Return (X, Y) of the center of cell containing provided text 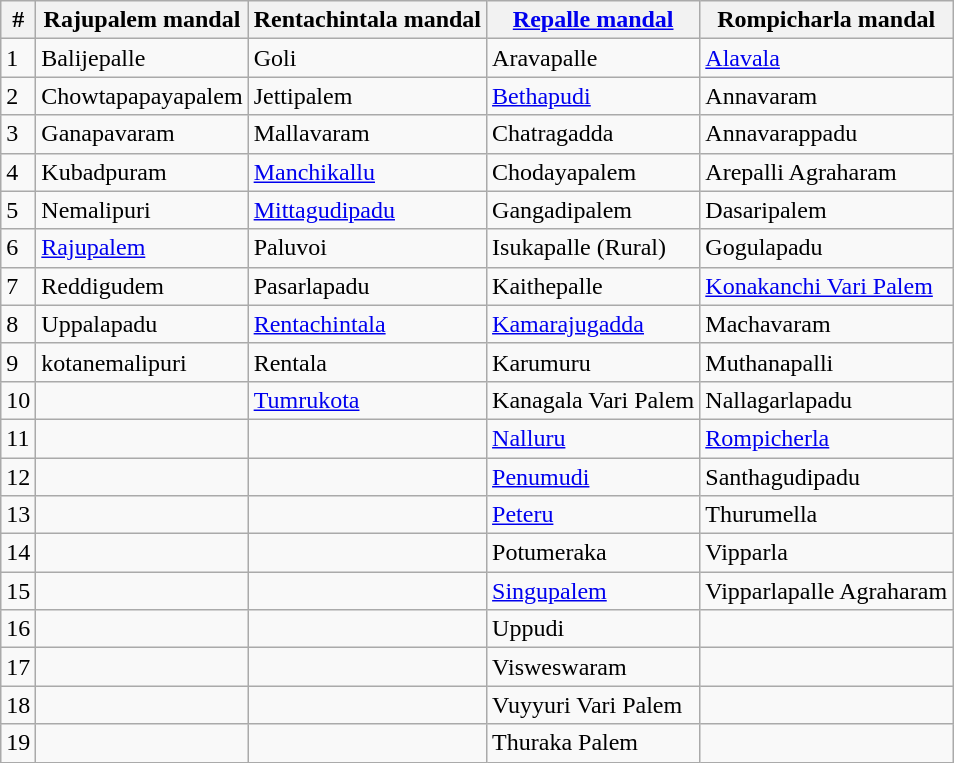
Chatragadda (594, 134)
Nalluru (594, 438)
Vuyyuri Vari Palem (594, 705)
Manchikallu (367, 172)
2 (18, 96)
kotanemalipuri (142, 362)
Nallagarlapadu (826, 400)
17 (18, 667)
Mittagudipadu (367, 210)
Karumuru (594, 362)
Peteru (594, 515)
Konakanchi Vari Palem (826, 286)
4 (18, 172)
Dasaripalem (826, 210)
Vipparlapalle Agraharam (826, 591)
Aravapalle (594, 58)
Goli (367, 58)
Chodayapalem (594, 172)
15 (18, 591)
18 (18, 705)
Rajupalem (142, 248)
5 (18, 210)
Reddigudem (142, 286)
Santhagudipadu (826, 477)
Vipparla (826, 553)
1 (18, 58)
7 (18, 286)
Rompicherla (826, 438)
# (18, 20)
Singupalem (594, 591)
Arepalli Agraharam (826, 172)
Rentachintala mandal (367, 20)
Kamarajugadda (594, 324)
Thurumella (826, 515)
Isukapalle (Rural) (594, 248)
12 (18, 477)
Repalle mandal (594, 20)
8 (18, 324)
Mallavaram (367, 134)
Jettipalem (367, 96)
6 (18, 248)
Ganapavaram (142, 134)
Penumudi (594, 477)
Paluvoi (367, 248)
9 (18, 362)
Annavaram (826, 96)
Machavaram (826, 324)
3 (18, 134)
Gogulapadu (826, 248)
Potumeraka (594, 553)
13 (18, 515)
Uppalapadu (142, 324)
14 (18, 553)
Visweswaram (594, 667)
Thuraka Palem (594, 743)
Alavala (826, 58)
Nemalipuri (142, 210)
Uppudi (594, 629)
Rajupalem mandal (142, 20)
Rompicharla mandal (826, 20)
Kanagala Vari Palem (594, 400)
Bethapudi (594, 96)
Tumrukota (367, 400)
Chowtapapayapalem (142, 96)
Gangadipalem (594, 210)
Annavarappadu (826, 134)
10 (18, 400)
19 (18, 743)
16 (18, 629)
Muthanapalli (826, 362)
11 (18, 438)
Kubadpuram (142, 172)
Kaithepalle (594, 286)
Pasarlapadu (367, 286)
Rentachintala (367, 324)
Balijepalle (142, 58)
Rentala (367, 362)
